Extract the [X, Y] coordinate from the center of the cell holding the provided text.  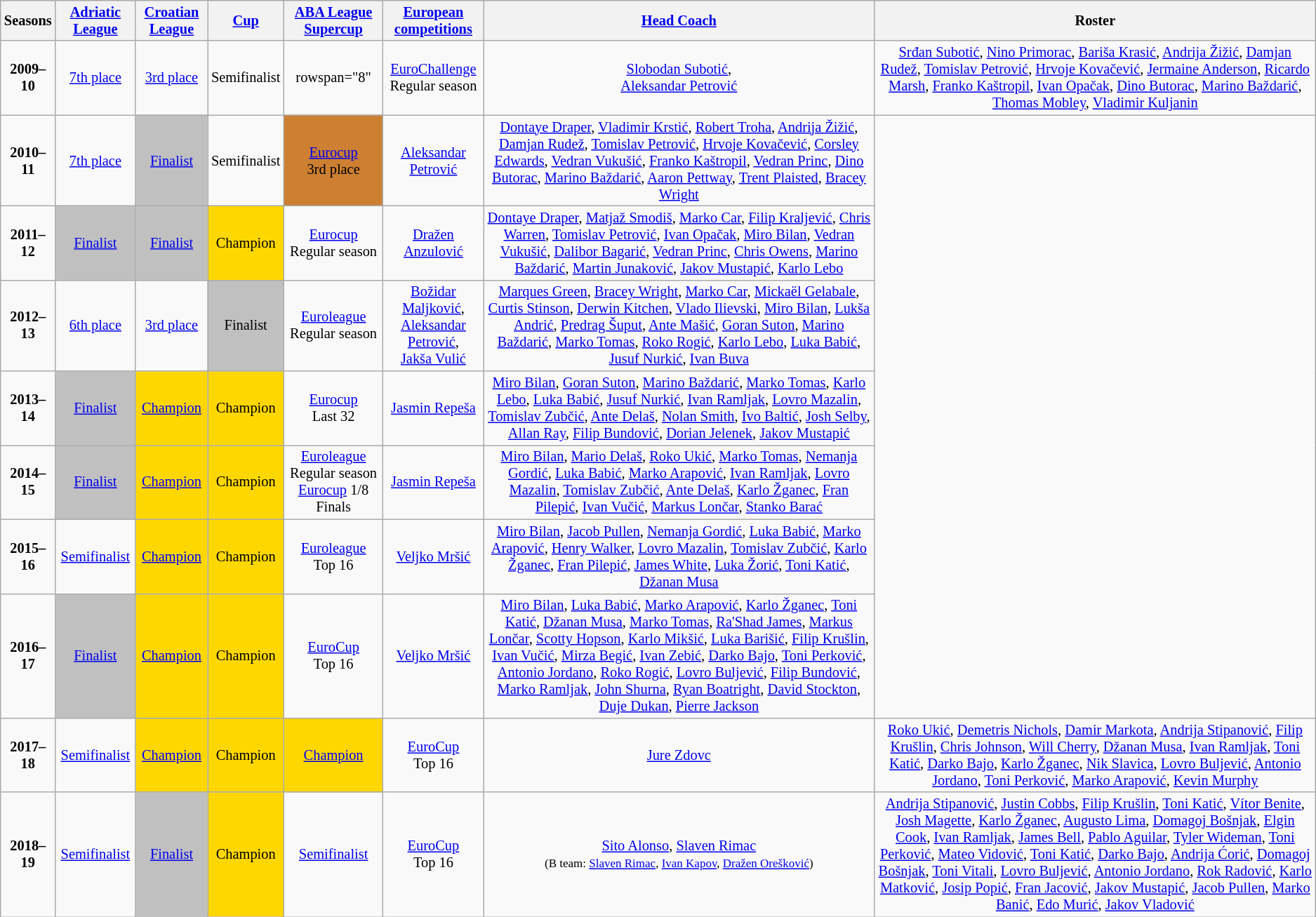
Head Coach [679, 20]
EuroleagueTop 16 [333, 556]
Dražen Anzulović [434, 243]
2018–19 [28, 855]
2011–12 [28, 243]
2012–13 [28, 326]
2010–11 [28, 161]
2015–16 [28, 556]
rowspan="8" [333, 78]
EuroleagueRegular season [333, 326]
Jure Zdovc [679, 755]
ABA League Supercup [333, 20]
Roster [1095, 20]
Adriatic League [95, 20]
EurocupRegular season [333, 243]
2017–18 [28, 755]
Croatian League [171, 20]
2014–15 [28, 482]
Sito Alonso, Slaven Rimac(B team: Slaven Rimac, Ivan Kapov, Dražen Orešković) [679, 855]
EuroChallengeRegular season [434, 78]
2009–10 [28, 78]
EuroleagueRegular season Eurocup 1/8 Finals [333, 482]
2013–14 [28, 408]
2016–17 [28, 656]
Slobodan Subotić,Aleksandar Petrović [679, 78]
Božidar Maljković,Aleksandar Petrović,Jakša Vulić [434, 326]
Seasons [28, 20]
EurocupLast 32 [333, 408]
Aleksandar Petrović [434, 161]
Cup [246, 20]
6th place [95, 326]
Eurocup3rd place [333, 161]
European competitions [434, 20]
